Output the (x, y) coordinate of the center of the cell containing the given text.  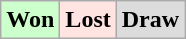
Lost (88, 20)
Draw (150, 20)
Won (30, 20)
